Extract the [x, y] coordinate from the center of the cell holding the provided text.  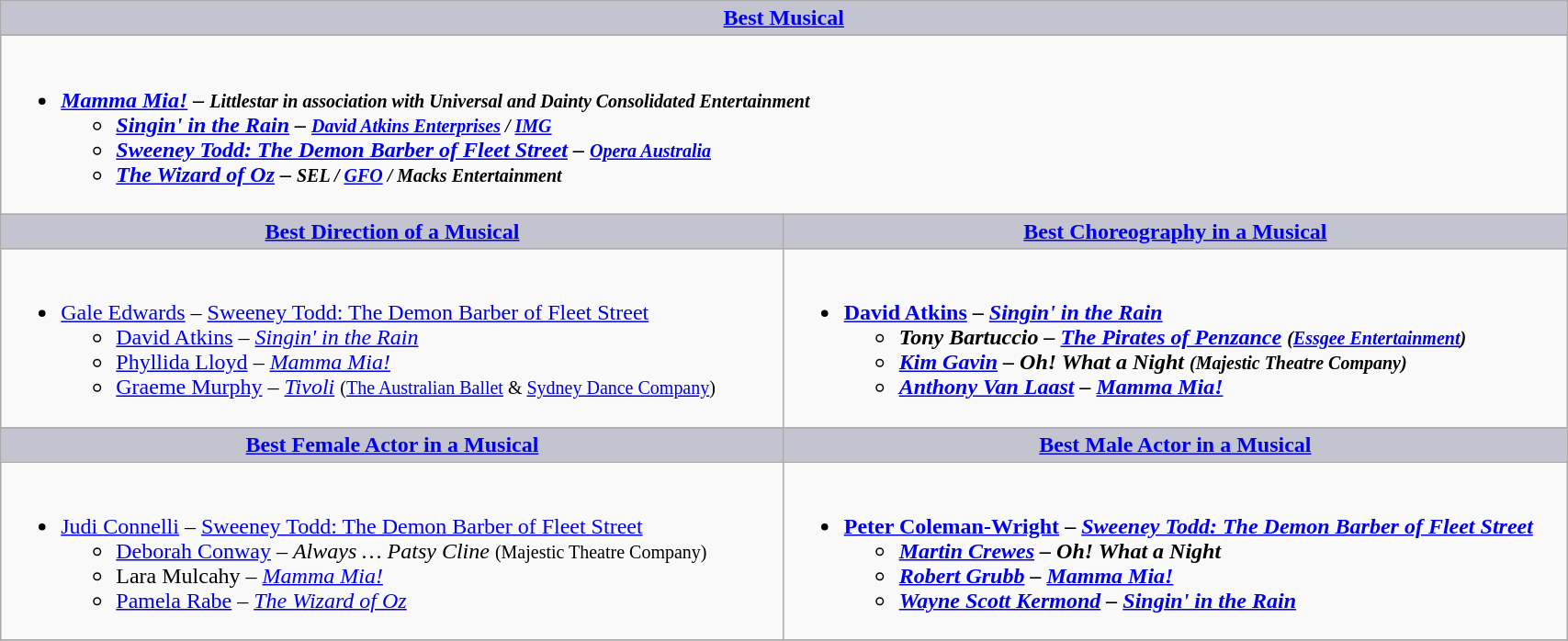
Best Male Actor in a Musical [1175, 444]
Best Direction of a Musical [392, 231]
Best Female Actor in a Musical [392, 444]
Best Choreography in a Musical [1175, 231]
Best Musical [784, 18]
